Return (X, Y) of the center of cell containing provided text 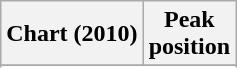
Peakposition (189, 34)
Chart (2010) (72, 34)
